From the cell containing the given text, extract its center point as (x, y) coordinate. 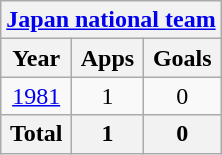
Total (36, 134)
Year (36, 58)
Goals (182, 58)
Japan national team (111, 20)
1981 (36, 96)
Apps (108, 58)
